Extract the [X, Y] coordinate from the center of the cell holding the provided text.  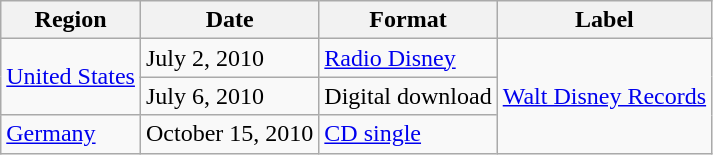
United States [71, 77]
July 2, 2010 [229, 58]
Digital download [408, 96]
Label [604, 20]
October 15, 2010 [229, 134]
CD single [408, 134]
July 6, 2010 [229, 96]
Region [71, 20]
Date [229, 20]
Format [408, 20]
Radio Disney [408, 58]
Walt Disney Records [604, 96]
Germany [71, 134]
